For the text-containing cell, return its midpoint in (x, y) coordinate format. 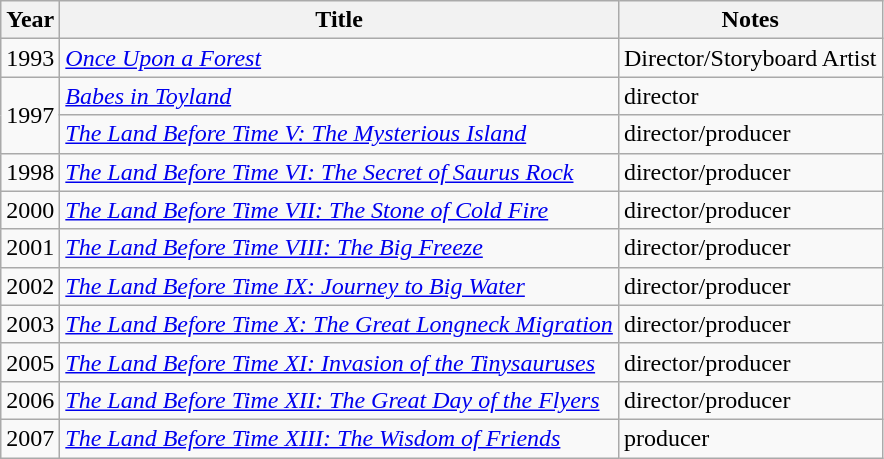
producer (750, 438)
The Land Before Time XII: The Great Day of the Flyers (340, 400)
Year (30, 20)
2007 (30, 438)
The Land Before Time V: The Mysterious Island (340, 134)
The Land Before Time VI: The Secret of Saurus Rock (340, 172)
The Land Before Time X: The Great Longneck Migration (340, 324)
1998 (30, 172)
director (750, 96)
Once Upon a Forest (340, 58)
Director/Storyboard Artist (750, 58)
2000 (30, 210)
2005 (30, 362)
The Land Before Time IX: Journey to Big Water (340, 286)
Babes in Toyland (340, 96)
The Land Before Time VIII: The Big Freeze (340, 248)
The Land Before Time XI: Invasion of the Tinysauruses (340, 362)
Title (340, 20)
2003 (30, 324)
2002 (30, 286)
2001 (30, 248)
The Land Before Time XIII: The Wisdom of Friends (340, 438)
The Land Before Time VII: The Stone of Cold Fire (340, 210)
1997 (30, 115)
Notes (750, 20)
1993 (30, 58)
2006 (30, 400)
